Extract the [X, Y] coordinate from the center of the cell holding the provided text.  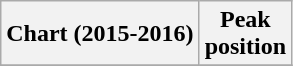
Peak position [245, 34]
Chart (2015-2016) [100, 34]
